Output the [X, Y] coordinate of the center of the cell containing the given text.  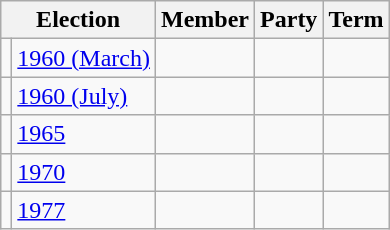
Member [206, 20]
1965 [84, 134]
1970 [84, 172]
Term [356, 20]
Election [78, 20]
1960 (July) [84, 96]
1960 (March) [84, 58]
Party [289, 20]
1977 [84, 210]
